Locate the cell with the specified text and output its [x, y] center coordinate. 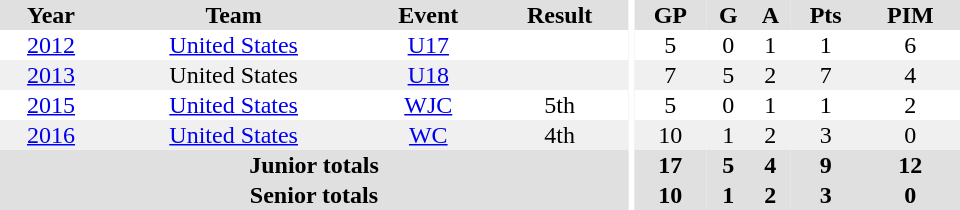
Pts [826, 15]
Junior totals [314, 165]
2015 [51, 105]
GP [670, 15]
A [770, 15]
G [728, 15]
Team [234, 15]
2012 [51, 45]
12 [910, 165]
2016 [51, 135]
17 [670, 165]
Year [51, 15]
5th [560, 105]
WJC [428, 105]
9 [826, 165]
4th [560, 135]
6 [910, 45]
2013 [51, 75]
U17 [428, 45]
PIM [910, 15]
WC [428, 135]
U18 [428, 75]
Senior totals [314, 195]
Event [428, 15]
Result [560, 15]
